Output the (x, y) coordinate of the center of the cell containing the given text.  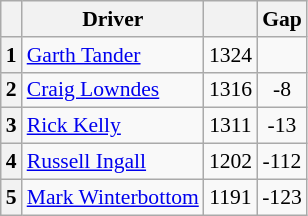
5 (12, 197)
3 (12, 126)
Mark Winterbottom (113, 197)
1316 (230, 90)
-112 (282, 162)
-8 (282, 90)
Gap (282, 19)
Craig Lowndes (113, 90)
2 (12, 90)
1311 (230, 126)
1191 (230, 197)
4 (12, 162)
Russell Ingall (113, 162)
Garth Tander (113, 55)
Rick Kelly (113, 126)
1324 (230, 55)
-13 (282, 126)
1 (12, 55)
-123 (282, 197)
Driver (113, 19)
1202 (230, 162)
